From the cell containing the given text, extract its center point as [x, y] coordinate. 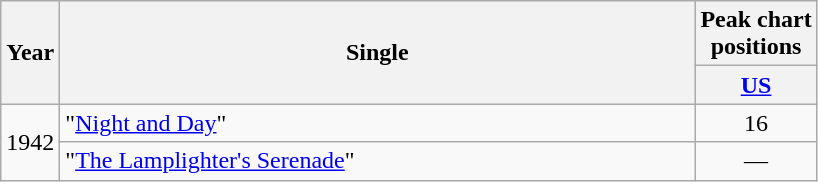
US [756, 85]
1942 [30, 142]
Peak chartpositions [756, 34]
Single [378, 52]
Year [30, 52]
"Night and Day" [378, 123]
"The Lamplighter's Serenade" [378, 161]
— [756, 161]
16 [756, 123]
